From the cell containing the given text, extract its center point as [X, Y] coordinate. 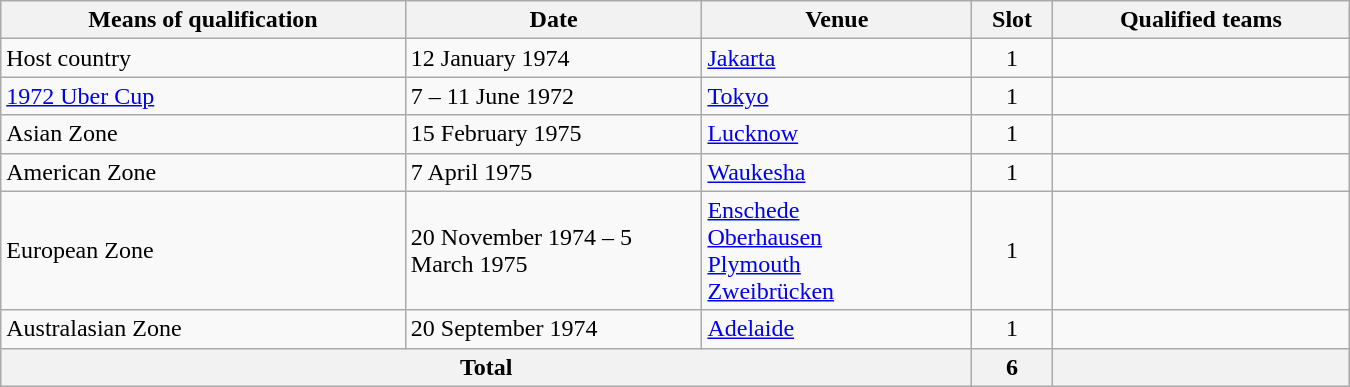
American Zone [204, 172]
Asian Zone [204, 134]
Means of qualification [204, 20]
European Zone [204, 250]
6 [1012, 367]
Adelaide [837, 329]
Date [554, 20]
Qualified teams [1202, 20]
Lucknow [837, 134]
Host country [204, 58]
Jakarta [837, 58]
7 – 11 June 1972 [554, 96]
Tokyo [837, 96]
7 April 1975 [554, 172]
Waukesha [837, 172]
12 January 1974 [554, 58]
Total [486, 367]
EnschedeOberhausenPlymouthZweibrücken [837, 250]
Australasian Zone [204, 329]
20 November 1974 – 5 March 1975 [554, 250]
15 February 1975 [554, 134]
Venue [837, 20]
20 September 1974 [554, 329]
Slot [1012, 20]
1972 Uber Cup [204, 96]
